Locate the cell with the specified text and output its [X, Y] center coordinate. 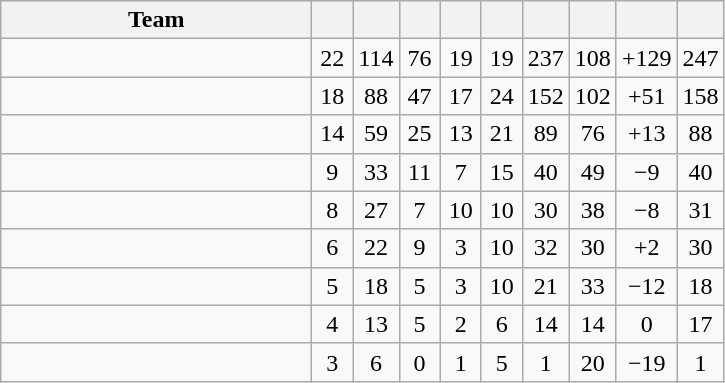
237 [546, 58]
+2 [646, 248]
152 [546, 96]
+13 [646, 134]
−9 [646, 172]
2 [460, 324]
25 [420, 134]
59 [376, 134]
+129 [646, 58]
−19 [646, 362]
108 [592, 58]
4 [332, 324]
158 [700, 96]
31 [700, 210]
11 [420, 172]
102 [592, 96]
49 [592, 172]
20 [592, 362]
+51 [646, 96]
27 [376, 210]
15 [502, 172]
24 [502, 96]
114 [376, 58]
−8 [646, 210]
89 [546, 134]
38 [592, 210]
32 [546, 248]
8 [332, 210]
Team [156, 20]
247 [700, 58]
−12 [646, 286]
47 [420, 96]
